Find where the given text appears and provide that cell's center as [x, y] coordinate. 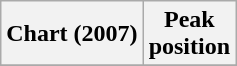
Chart (2007) [72, 34]
Peakposition [189, 34]
